From the cell containing the given text, extract its center point as (x, y) coordinate. 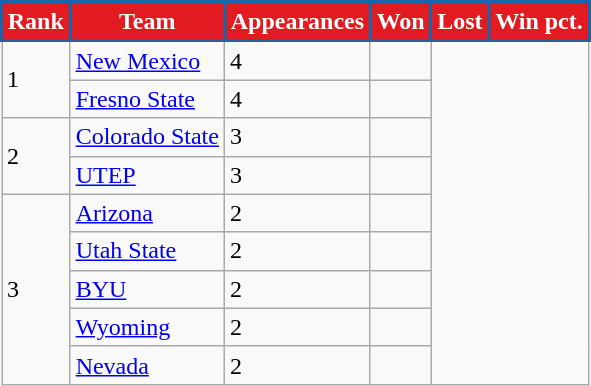
Arizona (147, 213)
Lost (460, 22)
Won (400, 22)
New Mexico (147, 60)
Colorado State (147, 137)
UTEP (147, 175)
Nevada (147, 365)
Team (147, 22)
Appearances (297, 22)
Wyoming (147, 327)
Win pct. (539, 22)
Fresno State (147, 99)
Utah State (147, 251)
BYU (147, 289)
1 (36, 80)
Rank (36, 22)
